Capture the cell that displays the provided text and extract its (x, y) central coordinate. 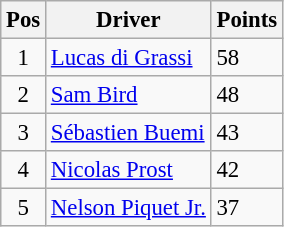
Sam Bird (129, 95)
Points (246, 20)
Pos (24, 20)
Nelson Piquet Jr. (129, 208)
Sébastien Buemi (129, 133)
48 (246, 95)
Driver (129, 20)
1 (24, 58)
Nicolas Prost (129, 170)
5 (24, 208)
2 (24, 95)
42 (246, 170)
43 (246, 133)
4 (24, 170)
3 (24, 133)
58 (246, 58)
Lucas di Grassi (129, 58)
37 (246, 208)
